Return the [X, Y] coordinate for the center point of the cell that contains the specified text.  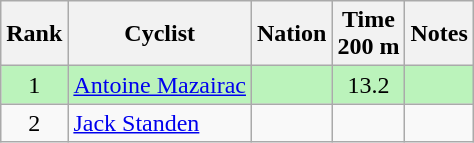
1 [34, 85]
13.2 [368, 85]
Notes [439, 34]
Cyclist [160, 34]
Time200 m [368, 34]
Antoine Mazairac [160, 85]
2 [34, 123]
Nation [292, 34]
Rank [34, 34]
Jack Standen [160, 123]
